Return [x, y] of the center of cell containing provided text 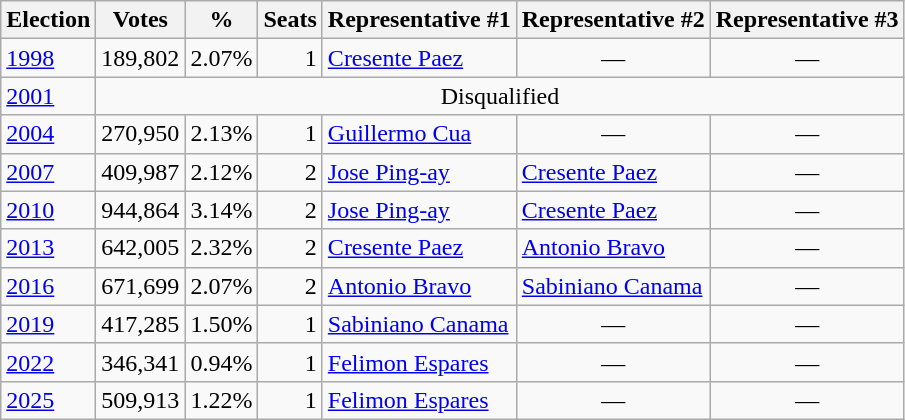
2025 [48, 400]
417,285 [140, 324]
Election [48, 20]
944,864 [140, 210]
% [222, 20]
270,950 [140, 134]
0.94% [222, 362]
3.14% [222, 210]
2019 [48, 324]
2022 [48, 362]
2007 [48, 172]
Seats [290, 20]
1.50% [222, 324]
2010 [48, 210]
Votes [140, 20]
Representative #1 [419, 20]
Disqualified [500, 96]
2016 [48, 286]
2004 [48, 134]
1998 [48, 58]
2.32% [222, 248]
642,005 [140, 248]
Guillermo Cua [419, 134]
671,699 [140, 286]
2.13% [222, 134]
1.22% [222, 400]
2.12% [222, 172]
Representative #2 [613, 20]
346,341 [140, 362]
509,913 [140, 400]
2001 [48, 96]
189,802 [140, 58]
2013 [48, 248]
409,987 [140, 172]
Representative #3 [807, 20]
